For the text-containing cell, return its midpoint in [X, Y] coordinate format. 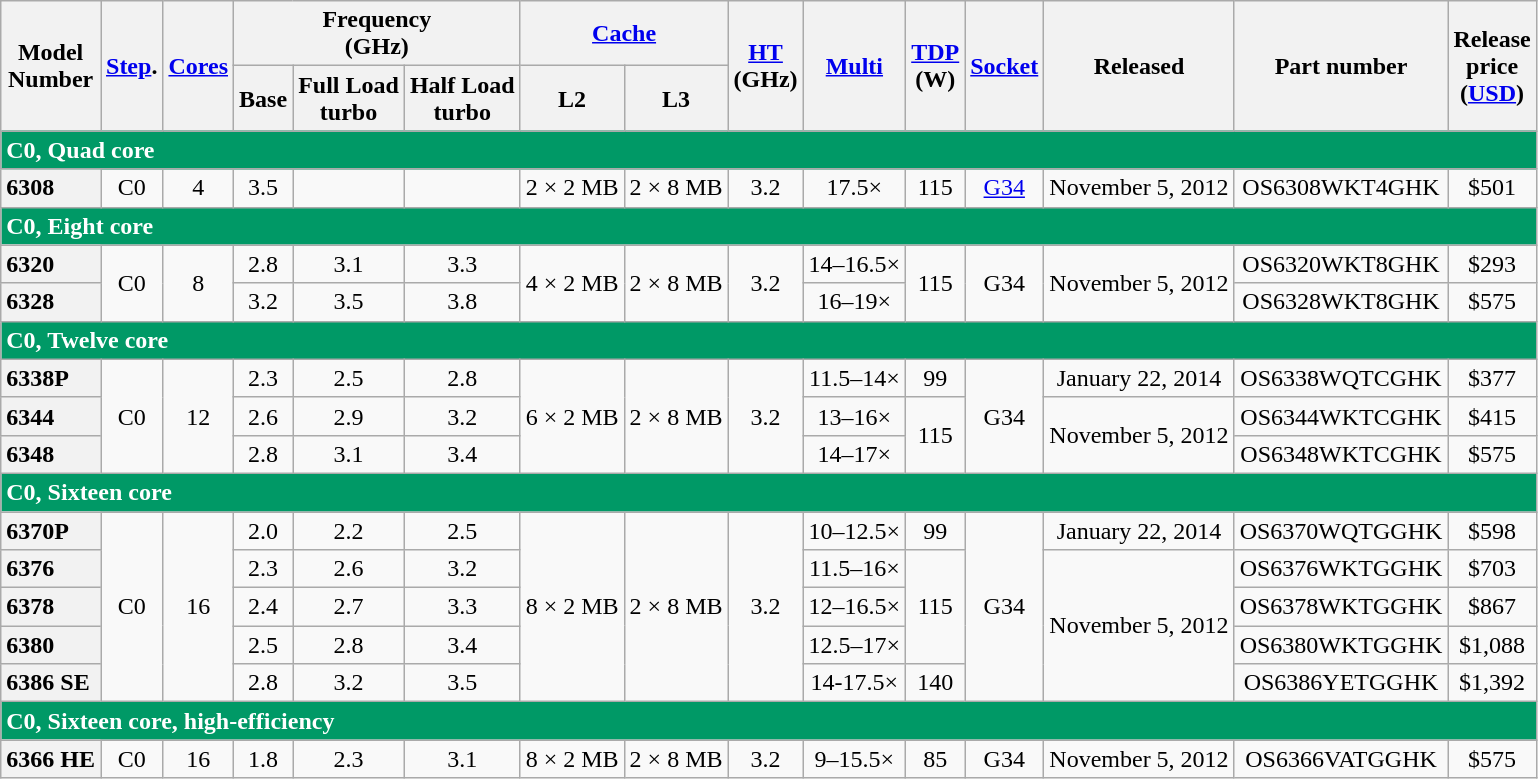
14-17.5× [854, 683]
12 [198, 416]
Releaseprice(USD) [1492, 66]
Half Loadturbo [462, 98]
6 × 2 MB [572, 416]
14–16.5× [854, 264]
$1,392 [1492, 683]
OS6338WQTCGHK [1341, 378]
2.2 [349, 531]
Multi [854, 66]
6308 [51, 188]
Step. [131, 66]
$501 [1492, 188]
6378 [51, 607]
6328 [51, 302]
12.5–17× [854, 645]
17.5× [854, 188]
6370P [51, 531]
OS6380WKTGGHK [1341, 645]
Socket [1004, 66]
OS6308WKT4GHK [1341, 188]
85 [936, 759]
8 [198, 283]
Cache [624, 34]
Cores [198, 66]
Part number [1341, 66]
12–16.5× [854, 607]
Released [1139, 66]
OS6386YETGGHK [1341, 683]
11.5–14× [854, 378]
6348 [51, 454]
$867 [1492, 607]
OS6348WKTCGHK [1341, 454]
C0, Twelve core [768, 340]
4 [198, 188]
2.0 [264, 531]
$377 [1492, 378]
11.5–16× [854, 569]
16–19× [854, 302]
C0, Sixteen core [768, 492]
OS6366VATGGHK [1341, 759]
4 × 2 MB [572, 283]
Base [264, 98]
9–15.5× [854, 759]
Frequency(GHz) [378, 34]
13–16× [854, 416]
$703 [1492, 569]
ModelNumber [51, 66]
2 × 2 MB [572, 188]
C0, Quad core [768, 150]
$598 [1492, 531]
2.9 [349, 416]
OS6328WKT8GHK [1341, 302]
TDP(W) [936, 66]
10–12.5× [854, 531]
OS6376WKTGGHK [1341, 569]
OS6320WKT8GHK [1341, 264]
$293 [1492, 264]
Full Loadturbo [349, 98]
OS6344WKTCGHK [1341, 416]
6344 [51, 416]
C0, Sixteen core, high-efficiency [768, 721]
$1,088 [1492, 645]
L3 [676, 98]
6386 SE [51, 683]
6366 HE [51, 759]
3.8 [462, 302]
140 [936, 683]
1.8 [264, 759]
14–17× [854, 454]
6320 [51, 264]
6376 [51, 569]
6380 [51, 645]
2.4 [264, 607]
2.7 [349, 607]
6338P [51, 378]
OS6370WQTGGHK [1341, 531]
C0, Eight core [768, 226]
HT(GHz) [766, 66]
L2 [572, 98]
$415 [1492, 416]
OS6378WKTGGHK [1341, 607]
